Output the [x, y] coordinate of the center of the cell containing the given text.  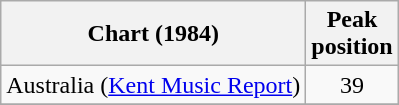
Peakposition [352, 34]
39 [352, 85]
Australia (Kent Music Report) [154, 85]
Chart (1984) [154, 34]
